Output the [x, y] coordinate of the center of the cell containing the given text.  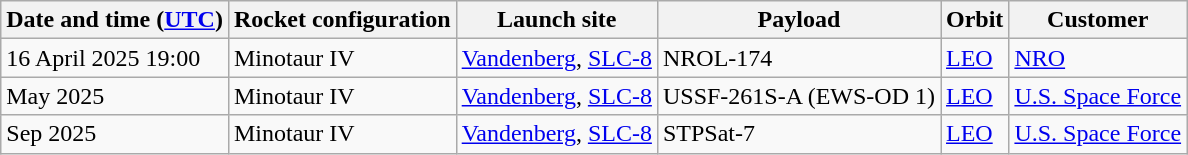
Payload [798, 20]
USSF-261S-A (EWS-OD 1) [798, 96]
Rocket configuration [342, 20]
STPSat-7 [798, 134]
NRO [1098, 58]
Orbit [974, 20]
Customer [1098, 20]
NROL-174 [798, 58]
16 April 2025 19:00 [115, 58]
Launch site [556, 20]
Sep 2025 [115, 134]
Date and time (UTC) [115, 20]
May 2025 [115, 96]
